Scan for the cell matching the given text and deliver its (X, Y) coordinate at center. 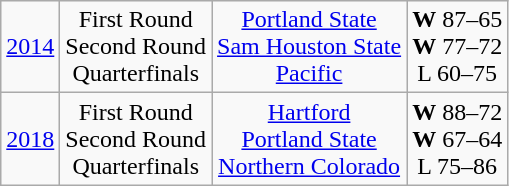
2014 (30, 47)
Portland StateSam Houston StatePacific (310, 47)
2018 (30, 139)
W 87–65W 77–72L 60–75 (458, 47)
W 88–72W 67–64L 75–86 (458, 139)
HartfordPortland StateNorthern Colorado (310, 139)
